Return the [x, y] coordinate for the center point of the cell that contains the specified text.  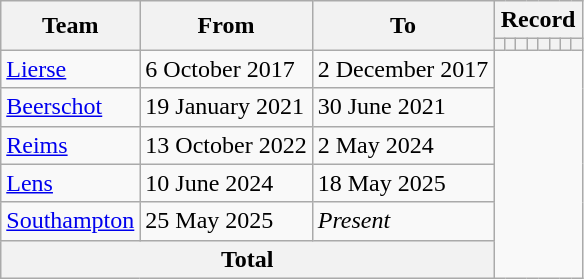
2 May 2024 [403, 145]
25 May 2025 [226, 221]
Total [248, 259]
19 January 2021 [226, 107]
Reims [70, 145]
To [403, 26]
6 October 2017 [226, 69]
30 June 2021 [403, 107]
Team [70, 26]
2 December 2017 [403, 69]
Lens [70, 183]
Southampton [70, 221]
Beerschot [70, 107]
Record [538, 20]
13 October 2022 [226, 145]
18 May 2025 [403, 183]
10 June 2024 [226, 183]
Lierse [70, 69]
Present [403, 221]
From [226, 26]
